Output the (X, Y) coordinate of the center of the cell containing the given text.  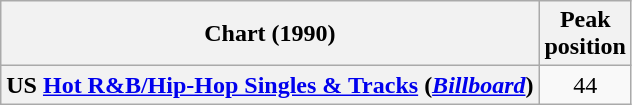
Peakposition (585, 34)
44 (585, 85)
Chart (1990) (270, 34)
US Hot R&B/Hip-Hop Singles & Tracks (Billboard) (270, 85)
